Pinpoint the cell where the given text exists, returning its [x, y] midpoint coordinate. 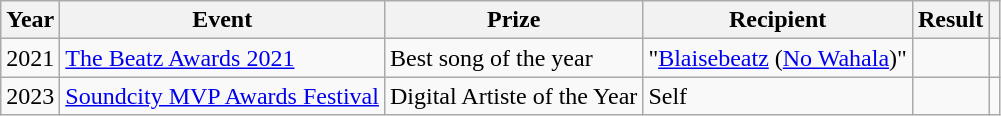
Recipient [778, 20]
Self [778, 96]
2021 [30, 58]
Best song of the year [513, 58]
The Beatz Awards 2021 [222, 58]
2023 [30, 96]
Year [30, 20]
Event [222, 20]
Digital Artiste of the Year [513, 96]
Result [950, 20]
Prize [513, 20]
"Blaisebeatz (No Wahala)" [778, 58]
Soundcity MVP Awards Festival [222, 96]
